Pinpoint the cell where the given text exists, returning its (x, y) midpoint coordinate. 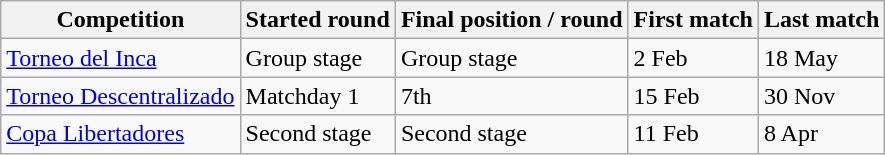
First match (693, 20)
8 Apr (821, 134)
Final position / round (512, 20)
Competition (120, 20)
Torneo del Inca (120, 58)
Started round (318, 20)
18 May (821, 58)
Torneo Descentralizado (120, 96)
7th (512, 96)
11 Feb (693, 134)
Last match (821, 20)
Matchday 1 (318, 96)
2 Feb (693, 58)
30 Nov (821, 96)
Copa Libertadores (120, 134)
15 Feb (693, 96)
